Capture the cell that displays the provided text and extract its (X, Y) central coordinate. 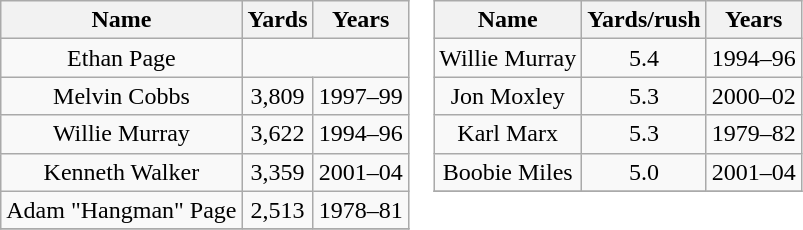
Kenneth Walker (122, 172)
5.0 (644, 172)
2000–02 (754, 96)
Yards/rush (644, 20)
Jon Moxley (508, 96)
Melvin Cobbs (122, 96)
1978–81 (360, 210)
3,359 (278, 172)
1997–99 (360, 96)
Boobie Miles (508, 172)
5.4 (644, 58)
Ethan Page (122, 58)
1979–82 (754, 134)
2,513 (278, 210)
3,622 (278, 134)
Yards (278, 20)
Adam "Hangman" Page (122, 210)
3,809 (278, 96)
Karl Marx (508, 134)
